From the cell containing the given text, extract its center point as (x, y) coordinate. 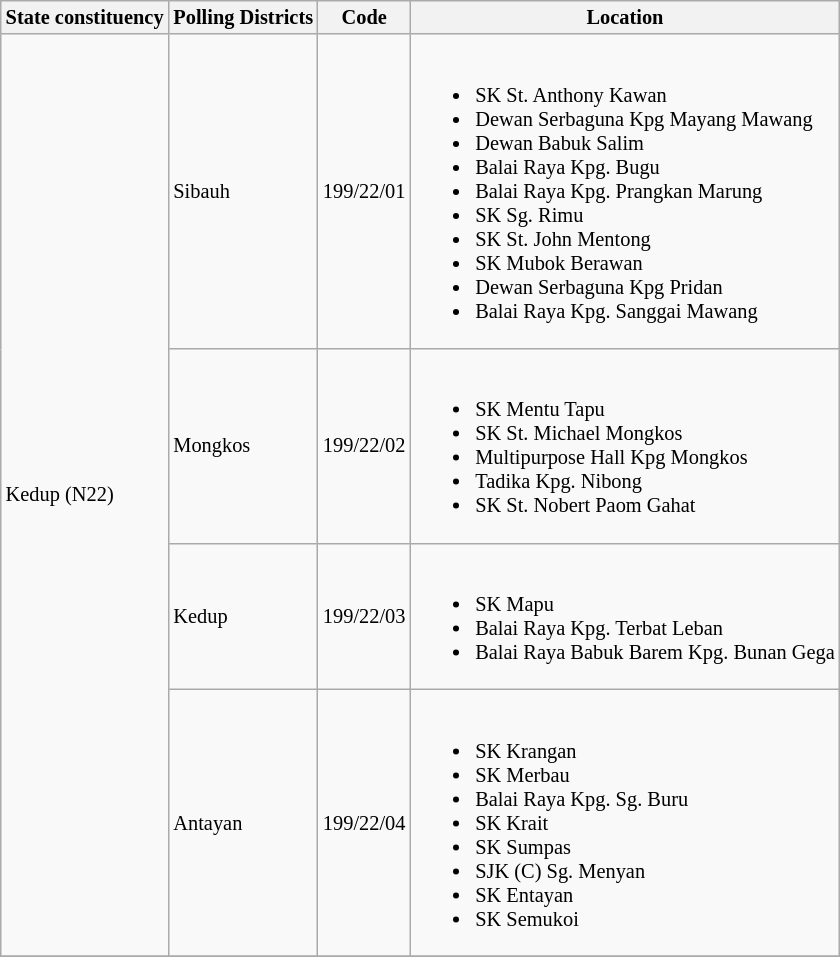
Sibauh (243, 191)
SK Mentu TapuSK St. Michael MongkosMultipurpose Hall Kpg MongkosTadika Kpg. NibongSK St. Nobert Paom Gahat (624, 445)
Kedup (243, 616)
State constituency (85, 17)
SK KranganSK MerbauBalai Raya Kpg. Sg. BuruSK KraitSK SumpasSJK (C) Sg. MenyanSK EntayanSK Semukoi (624, 822)
199/22/01 (364, 191)
Location (624, 17)
199/22/04 (364, 822)
Code (364, 17)
Kedup (N22) (85, 495)
Polling Districts (243, 17)
Antayan (243, 822)
SK MapuBalai Raya Kpg. Terbat LebanBalai Raya Babuk Barem Kpg. Bunan Gega (624, 616)
199/22/02 (364, 445)
Mongkos (243, 445)
199/22/03 (364, 616)
